Output the (x, y) coordinate of the center of the cell containing the given text.  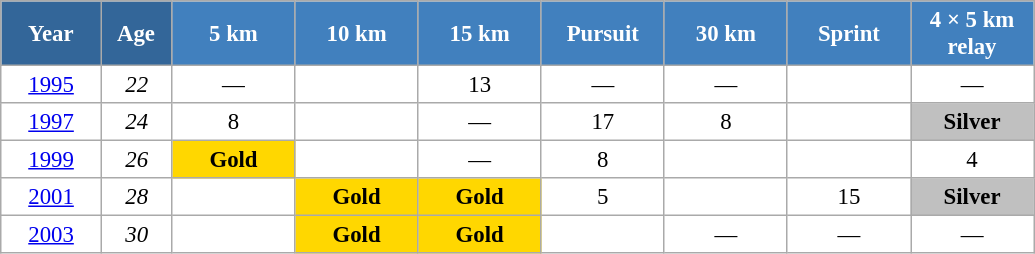
24 (136, 122)
2003 (52, 235)
1999 (52, 160)
1995 (52, 85)
10 km (356, 34)
Age (136, 34)
5 km (234, 34)
30 (136, 235)
Pursuit (602, 34)
2001 (52, 197)
22 (136, 85)
1997 (52, 122)
26 (136, 160)
13 (480, 85)
15 (848, 197)
17 (602, 122)
4 × 5 km relay (972, 34)
28 (136, 197)
Sprint (848, 34)
15 km (480, 34)
Year (52, 34)
4 (972, 160)
30 km (726, 34)
5 (602, 197)
